For the text-containing cell, return its midpoint in [X, Y] coordinate format. 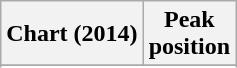
Peakposition [189, 34]
Chart (2014) [72, 34]
